Identify which cell holds the provided text, then report its (x, y) central coordinate. 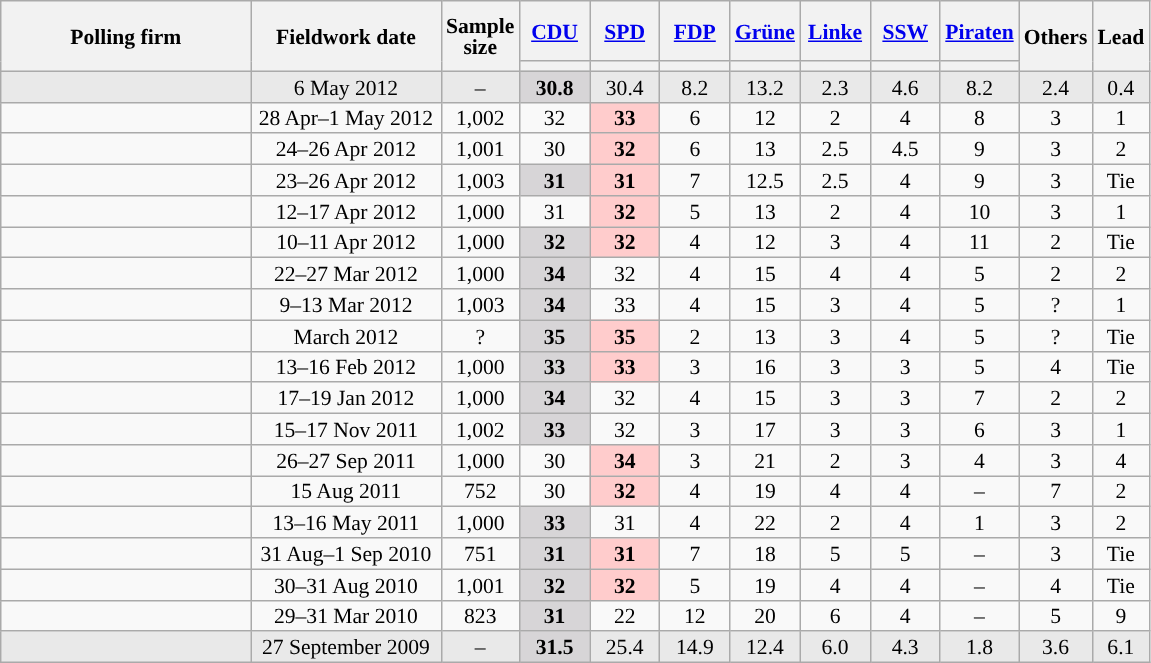
13.2 (765, 86)
17–19 Jan 2012 (346, 398)
823 (480, 616)
CDU (554, 31)
21 (765, 460)
15 Aug 2011 (346, 492)
18 (765, 554)
15–17 Nov 2011 (346, 430)
Linke (835, 31)
10–11 Apr 2012 (346, 242)
23–26 Apr 2012 (346, 180)
9–13 Mar 2012 (346, 304)
Fieldwork date (346, 36)
0.4 (1120, 86)
Grüne (765, 31)
13–16 May 2011 (346, 522)
12–17 Apr 2012 (346, 212)
4.5 (905, 150)
17 (765, 430)
31 Aug–1 Sep 2010 (346, 554)
11 (979, 242)
30.4 (625, 86)
1.8 (979, 648)
6 May 2012 (346, 86)
13–16 Feb 2012 (346, 366)
752 (480, 492)
30.8 (554, 86)
28 Apr–1 May 2012 (346, 118)
12.4 (765, 648)
4.6 (905, 86)
Polling firm (126, 36)
14.9 (695, 648)
30–31 Aug 2010 (346, 584)
31.5 (554, 648)
25.4 (625, 648)
2.4 (1056, 86)
29–31 Mar 2010 (346, 616)
SSW (905, 31)
Samplesize (480, 36)
8 (979, 118)
20 (765, 616)
751 (480, 554)
3.6 (1056, 648)
Lead (1120, 36)
March 2012 (346, 336)
Others (1056, 36)
10 (979, 212)
FDP (695, 31)
12.5 (765, 180)
Piraten (979, 31)
24–26 Apr 2012 (346, 150)
16 (765, 366)
22–27 Mar 2012 (346, 274)
6.1 (1120, 648)
4.3 (905, 648)
6.0 (835, 648)
2.3 (835, 86)
SPD (625, 31)
27 September 2009 (346, 648)
26–27 Sep 2011 (346, 460)
